Pinpoint the cell where the given text exists, returning its (x, y) midpoint coordinate. 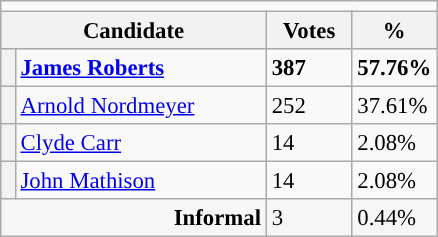
James Roberts (140, 68)
387 (309, 68)
252 (309, 106)
Votes (309, 31)
% (394, 31)
Arnold Nordmeyer (140, 106)
Clyde Carr (140, 143)
John Mathison (140, 181)
57.76% (394, 68)
Candidate (134, 31)
37.61% (394, 106)
